Pinpoint the cell where the given text exists, returning its (x, y) midpoint coordinate. 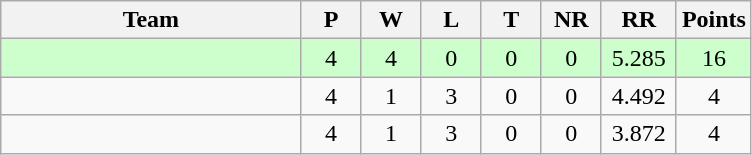
4.492 (638, 96)
T (511, 20)
NR (571, 20)
L (451, 20)
5.285 (638, 58)
Points (714, 20)
RR (638, 20)
16 (714, 58)
3.872 (638, 134)
P (331, 20)
Team (151, 20)
W (391, 20)
